Search for the cell housing the specified text and yield its (X, Y) center coordinate. 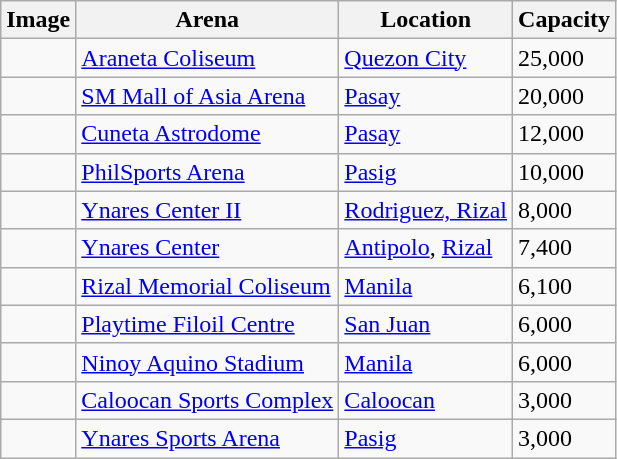
20,000 (564, 96)
San Juan (426, 324)
Location (426, 20)
Arena (208, 20)
Ninoy Aquino Stadium (208, 362)
Caloocan Sports Complex (208, 400)
Caloocan (426, 400)
Quezon City (426, 58)
Ynares Center (208, 248)
PhilSports Arena (208, 172)
Ynares Sports Arena (208, 438)
25,000 (564, 58)
8,000 (564, 210)
Rodriguez, Rizal (426, 210)
12,000 (564, 134)
6,100 (564, 286)
SM Mall of Asia Arena (208, 96)
Capacity (564, 20)
10,000 (564, 172)
Rizal Memorial Coliseum (208, 286)
Araneta Coliseum (208, 58)
Antipolo, Rizal (426, 248)
Image (38, 20)
Ynares Center II (208, 210)
Playtime Filoil Centre (208, 324)
7,400 (564, 248)
Cuneta Astrodome (208, 134)
